Detect which cell encompasses the target text, then output its [x, y] center coordinate. 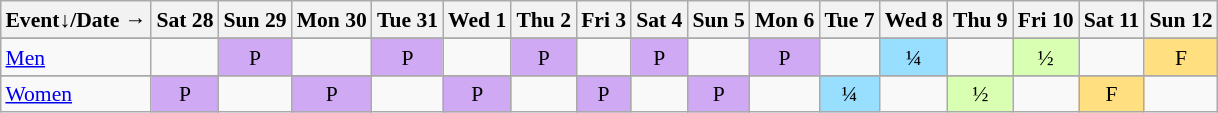
Event↓/Date → [76, 20]
Wed 8 [914, 20]
Sat 4 [659, 20]
Sat 28 [184, 20]
Wed 1 [477, 20]
Sun 12 [1180, 20]
Fri 3 [604, 20]
Mon 30 [332, 20]
Sat 11 [1112, 20]
Tue 7 [849, 20]
Sun 29 [256, 20]
Tue 31 [408, 20]
Thu 9 [980, 20]
Sun 5 [718, 20]
Thu 2 [544, 20]
Men [76, 56]
Mon 6 [784, 20]
Fri 10 [1046, 20]
Women [76, 94]
